Search for the cell housing the specified text and yield its (x, y) center coordinate. 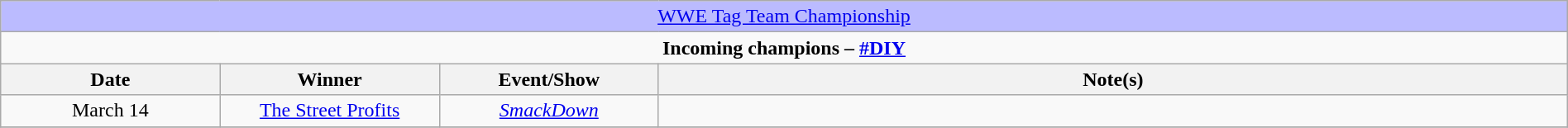
SmackDown (549, 111)
Event/Show (549, 79)
The Street Profits (329, 111)
Date (111, 79)
WWE Tag Team Championship (784, 17)
Winner (329, 79)
Note(s) (1113, 79)
March 14 (111, 111)
Incoming champions – #DIY (784, 48)
